Provide the [X, Y] coordinate of the cell's center where the given text is located.  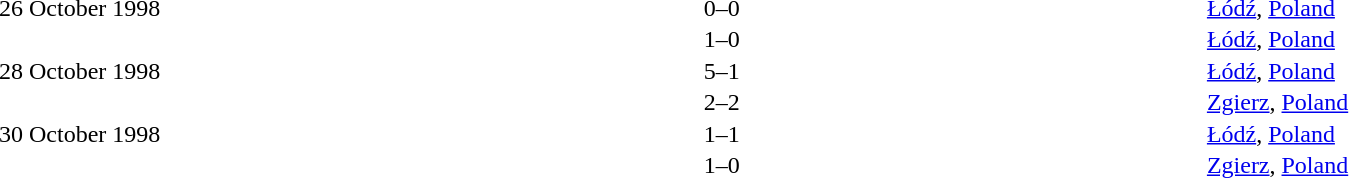
1–1 [722, 134]
2–2 [722, 103]
1–0 [722, 39]
5–1 [722, 71]
